Output the [X, Y] coordinate of the center of the cell containing the given text.  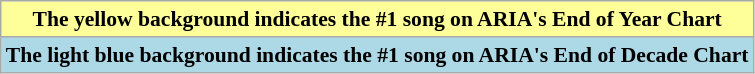
The light blue background indicates the #1 song on ARIA's End of Decade Chart [378, 55]
The yellow background indicates the #1 song on ARIA's End of Year Chart [378, 19]
